Extract the (x, y) coordinate from the center of the cell holding the provided text.  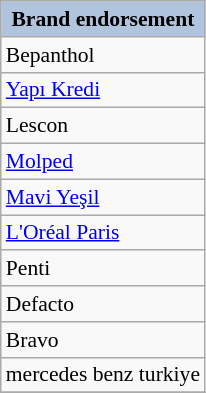
Molped (103, 162)
Lescon (103, 126)
Penti (103, 269)
Defacto (103, 304)
L'Oréal Paris (103, 233)
Mavi Yeşil (103, 197)
Yapı Kredi (103, 90)
mercedes benz turkiye (103, 375)
Brand endorsement (103, 19)
Bepanthol (103, 55)
Bravo (103, 340)
